From the cell containing the given text, extract its center point as (X, Y) coordinate. 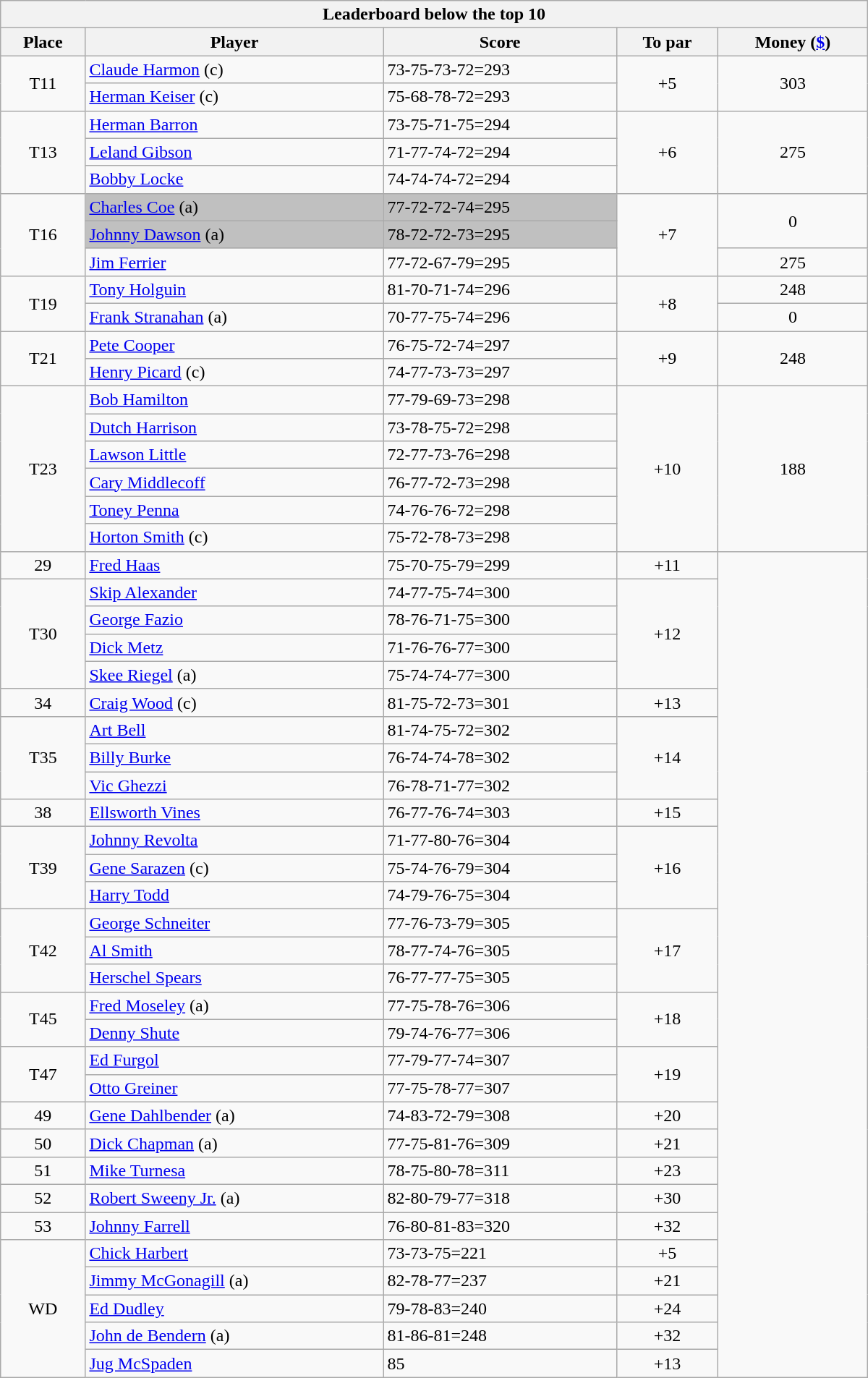
T47 (43, 1074)
79-78-83=240 (500, 1309)
Frank Stranahan (a) (234, 317)
73-78-75-72=298 (500, 428)
Leaderboard below the top 10 (434, 14)
Skee Riegel (a) (234, 675)
49 (43, 1115)
81-70-71-74=296 (500, 289)
75-68-78-72=293 (500, 97)
+9 (667, 359)
71-77-74-72=294 (500, 152)
76-80-81-83=320 (500, 1226)
Claude Harmon (c) (234, 69)
76-77-76-74=303 (500, 813)
+6 (667, 152)
78-72-72-73=295 (500, 234)
Art Bell (234, 730)
+14 (667, 757)
77-75-78-77=307 (500, 1088)
77-72-67-79=295 (500, 262)
71-76-76-77=300 (500, 647)
72-77-73-76=298 (500, 455)
+16 (667, 868)
T16 (43, 234)
+11 (667, 565)
77-79-69-73=298 (500, 400)
34 (43, 702)
+8 (667, 303)
51 (43, 1170)
Otto Greiner (234, 1088)
303 (793, 83)
T42 (43, 950)
50 (43, 1143)
Billy Burke (234, 757)
Fred Haas (234, 565)
76-78-71-77=302 (500, 785)
Jim Ferrier (234, 262)
77-75-81-76=309 (500, 1143)
Bob Hamilton (234, 400)
77-79-77-74=307 (500, 1060)
77-72-72-74=295 (500, 207)
Johnny Dawson (a) (234, 234)
74-77-75-74=300 (500, 592)
Dick Chapman (a) (234, 1143)
T35 (43, 757)
+19 (667, 1074)
81-74-75-72=302 (500, 730)
76-74-74-78=302 (500, 757)
Herman Barron (234, 124)
+10 (667, 469)
+18 (667, 1019)
+30 (667, 1198)
74-79-76-75=304 (500, 896)
78-75-80-78=311 (500, 1170)
70-77-75-74=296 (500, 317)
Money ($) (793, 42)
Dick Metz (234, 647)
Gene Sarazen (c) (234, 868)
Pete Cooper (234, 345)
73-75-71-75=294 (500, 124)
Ed Furgol (234, 1060)
Jug McSpaden (234, 1364)
WD (43, 1309)
75-70-75-79=299 (500, 565)
Johnny Revolta (234, 841)
To par (667, 42)
Robert Sweeny Jr. (a) (234, 1198)
+23 (667, 1170)
85 (500, 1364)
Herschel Spears (234, 978)
73-75-73-72=293 (500, 69)
Jimmy McGonagill (a) (234, 1281)
Place (43, 42)
38 (43, 813)
Vic Ghezzi (234, 785)
73-73-75=221 (500, 1254)
Mike Turnesa (234, 1170)
76-77-72-73=298 (500, 482)
74-74-74-72=294 (500, 179)
+12 (667, 634)
Ed Dudley (234, 1309)
77-75-78-76=306 (500, 1005)
Chick Harbert (234, 1254)
75-74-74-77=300 (500, 675)
81-86-81=248 (500, 1336)
George Fazio (234, 620)
82-78-77=237 (500, 1281)
71-77-80-76=304 (500, 841)
+17 (667, 950)
Cary Middlecoff (234, 482)
T45 (43, 1019)
Lawson Little (234, 455)
+24 (667, 1309)
29 (43, 565)
T21 (43, 359)
T19 (43, 303)
81-75-72-73=301 (500, 702)
Toney Penna (234, 510)
Henry Picard (c) (234, 373)
Tony Holguin (234, 289)
Al Smith (234, 950)
Gene Dahlbender (a) (234, 1115)
Denny Shute (234, 1033)
79-74-76-77=306 (500, 1033)
Player (234, 42)
Herman Keiser (c) (234, 97)
75-72-78-73=298 (500, 537)
Ellsworth Vines (234, 813)
T13 (43, 152)
74-83-72-79=308 (500, 1115)
Charles Coe (a) (234, 207)
+7 (667, 234)
Dutch Harrison (234, 428)
Johnny Farrell (234, 1226)
Leland Gibson (234, 152)
Score (500, 42)
T23 (43, 469)
Bobby Locke (234, 179)
T30 (43, 634)
76-75-72-74=297 (500, 345)
Skip Alexander (234, 592)
John de Bendern (a) (234, 1336)
T11 (43, 83)
77-76-73-79=305 (500, 923)
Craig Wood (c) (234, 702)
75-74-76-79=304 (500, 868)
76-77-77-75=305 (500, 978)
52 (43, 1198)
Horton Smith (c) (234, 537)
74-77-73-73=297 (500, 373)
78-76-71-75=300 (500, 620)
188 (793, 469)
53 (43, 1226)
Fred Moseley (a) (234, 1005)
T39 (43, 868)
+15 (667, 813)
George Schneiter (234, 923)
+20 (667, 1115)
78-77-74-76=305 (500, 950)
82-80-79-77=318 (500, 1198)
74-76-76-72=298 (500, 510)
Harry Todd (234, 896)
